Find where the given text appears and provide that cell's center as [x, y] coordinate. 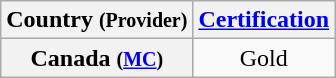
Canada (MC) [97, 58]
Country (Provider) [97, 20]
Gold [264, 58]
Certification [264, 20]
